Find where the given text appears and provide that cell's center as [X, Y] coordinate. 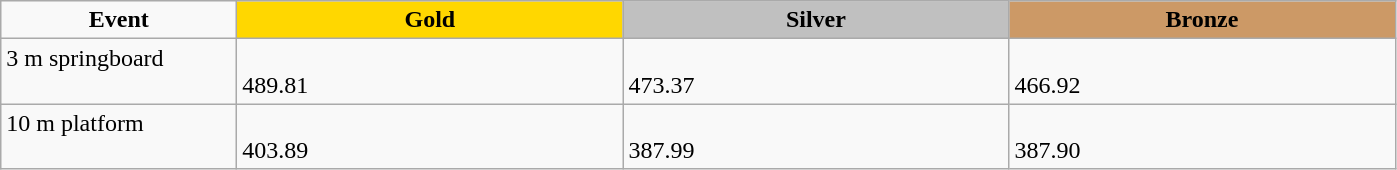
Silver [816, 20]
Bronze [1202, 20]
489.81 [430, 72]
466.92 [1202, 72]
387.90 [1202, 136]
403.89 [430, 136]
3 m springboard [119, 72]
Gold [430, 20]
387.99 [816, 136]
10 m platform [119, 136]
473.37 [816, 72]
Event [119, 20]
